From the cell containing the given text, extract its center point as (x, y) coordinate. 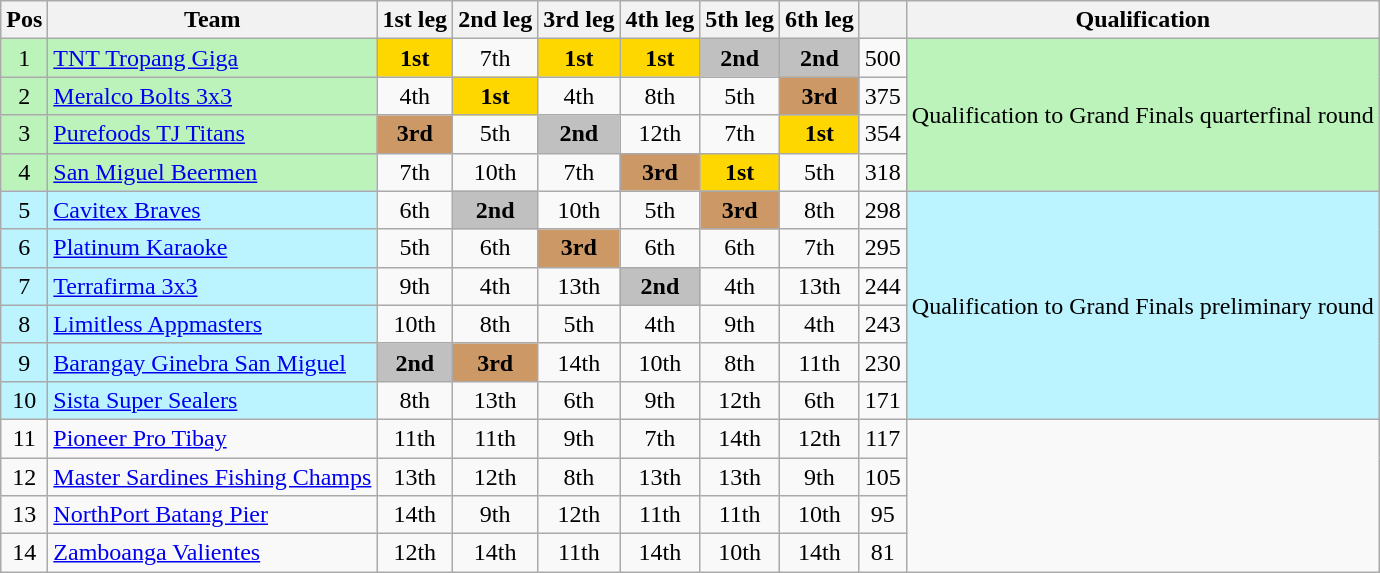
2nd leg (496, 20)
81 (882, 553)
Barangay Ginebra San Miguel (212, 362)
105 (882, 477)
Master Sardines Fishing Champs (212, 477)
Zamboanga Valientes (212, 553)
Qualification to Grand Finals preliminary round (1142, 305)
Qualification to Grand Finals quarterfinal round (1142, 115)
10 (24, 400)
295 (882, 248)
6th leg (820, 20)
9 (24, 362)
298 (882, 210)
5 (24, 210)
244 (882, 286)
Qualification (1142, 20)
500 (882, 58)
2 (24, 96)
Pos (24, 20)
1st leg (415, 20)
Terrafirma 3x3 (212, 286)
1 (24, 58)
NorthPort Batang Pier (212, 515)
95 (882, 515)
Sista Super Sealers (212, 400)
11 (24, 438)
Platinum Karaoke (212, 248)
354 (882, 134)
375 (882, 96)
243 (882, 324)
171 (882, 400)
3 (24, 134)
318 (882, 172)
Pioneer Pro Tibay (212, 438)
4th leg (660, 20)
San Miguel Beermen (212, 172)
6 (24, 248)
14 (24, 553)
13 (24, 515)
Team (212, 20)
7 (24, 286)
Purefoods TJ Titans (212, 134)
Meralco Bolts 3x3 (212, 96)
5th leg (740, 20)
8 (24, 324)
Cavitex Braves (212, 210)
117 (882, 438)
12 (24, 477)
3rd leg (579, 20)
230 (882, 362)
TNT Tropang Giga (212, 58)
4 (24, 172)
Limitless Appmasters (212, 324)
